Find where the given text appears and provide that cell's center as [x, y] coordinate. 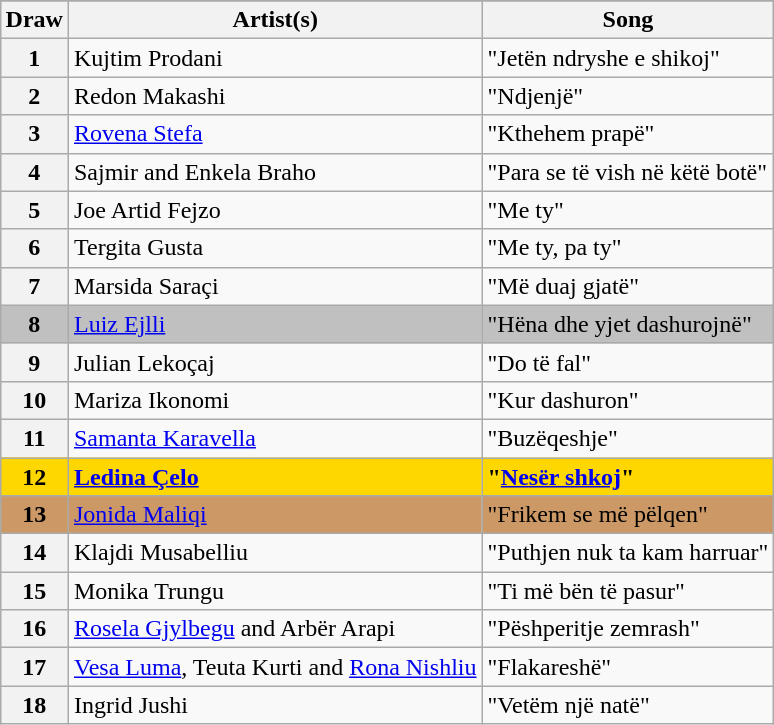
Joe Artid Fejzo [275, 210]
Kujtim Prodani [275, 58]
"Ndjenjë" [628, 96]
Samanta Karavella [275, 438]
"Më duaj gjatë" [628, 286]
Ledina Çelo [275, 477]
Vesa Luma, Teuta Kurti and Rona Nishliu [275, 667]
"Buzëqeshje" [628, 438]
11 [34, 438]
8 [34, 324]
Rosela Gjylbegu and Arbër Arapi [275, 629]
Song [628, 20]
Tergita Gusta [275, 248]
Monika Trungu [275, 591]
17 [34, 667]
"Jetën ndryshe e shikoj" [628, 58]
4 [34, 172]
Artist(s) [275, 20]
"Me ty" [628, 210]
Jonida Maliqi [275, 515]
"Pëshperitje zemrash" [628, 629]
7 [34, 286]
10 [34, 400]
3 [34, 134]
15 [34, 591]
Julian Lekoçaj [275, 362]
6 [34, 248]
Klajdi Musabelliu [275, 553]
5 [34, 210]
"Me ty, pa ty" [628, 248]
"Nesër shkoj" [628, 477]
16 [34, 629]
Luiz Ejlli [275, 324]
"Hëna dhe yjet dashurojnë" [628, 324]
"Do të fal" [628, 362]
1 [34, 58]
Ingrid Jushi [275, 705]
Mariza Ikonomi [275, 400]
"Para se të vish në këtë botë" [628, 172]
"Kur dashuron" [628, 400]
12 [34, 477]
"Puthjen nuk ta kam harruar" [628, 553]
Draw [34, 20]
9 [34, 362]
Rovena Stefa [275, 134]
14 [34, 553]
2 [34, 96]
Redon Makashi [275, 96]
"Kthehem prapë" [628, 134]
"Ti më bën të pasur" [628, 591]
Marsida Saraçi [275, 286]
"Flakareshë" [628, 667]
"Vetëm një natë" [628, 705]
Sajmir and Enkela Braho [275, 172]
18 [34, 705]
13 [34, 515]
"Frikem se më pëlqen" [628, 515]
